Determine the [x, y] coordinate at the center of the cell enclosing the given text.  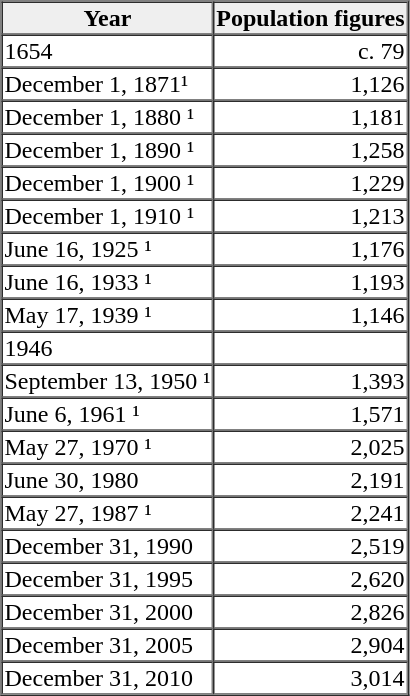
December 1, 1910 ¹ [108, 216]
2,025 [310, 446]
December 1, 1880 ¹ [108, 116]
3,014 [310, 678]
1,193 [310, 282]
June 16, 1925 ¹ [108, 248]
1,393 [310, 380]
May 17, 1939 ¹ [108, 314]
2,241 [310, 512]
1,229 [310, 182]
December 1, 1890 ¹ [108, 150]
December 31, 2005 [108, 644]
December 31, 1995 [108, 578]
1946 [108, 348]
1654 [108, 50]
June 16, 1933 ¹ [108, 282]
c. 79 [310, 50]
December 1, 1871¹ [108, 84]
1,176 [310, 248]
December 31, 2010 [108, 678]
2,191 [310, 480]
Population figures [310, 18]
June 30, 1980 [108, 480]
December 31, 2000 [108, 612]
December 1, 1900 ¹ [108, 182]
1,213 [310, 216]
2,904 [310, 644]
1,258 [310, 150]
1,571 [310, 414]
September 13, 1950 ¹ [108, 380]
2,519 [310, 546]
2,620 [310, 578]
June 6, 1961 ¹ [108, 414]
1,146 [310, 314]
1,181 [310, 116]
December 31, 1990 [108, 546]
Year [108, 18]
May 27, 1970 ¹ [108, 446]
May 27, 1987 ¹ [108, 512]
2,826 [310, 612]
1,126 [310, 84]
